Scan for the cell matching the given text and deliver its (X, Y) coordinate at center. 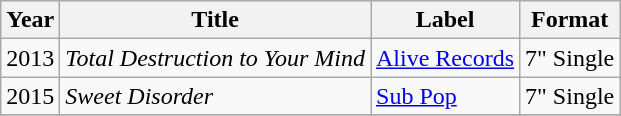
Format (570, 20)
Sub Pop (444, 96)
Title (216, 20)
2015 (30, 96)
Alive Records (444, 58)
Sweet Disorder (216, 96)
Total Destruction to Your Mind (216, 58)
Year (30, 20)
2013 (30, 58)
Label (444, 20)
